For the text-containing cell, return its midpoint in (x, y) coordinate format. 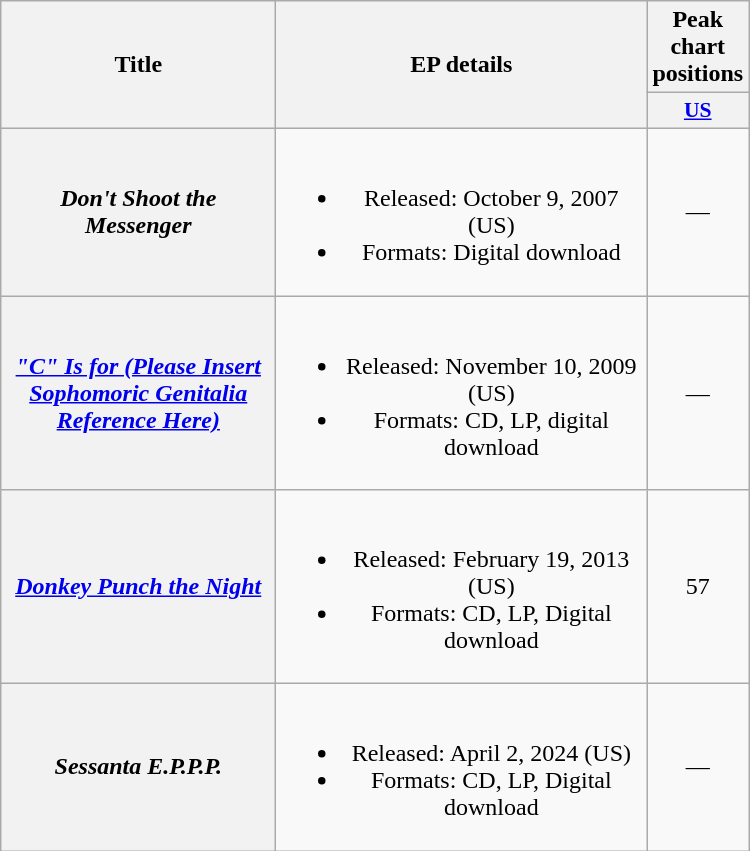
Released: October 9, 2007 (US)Formats: Digital download (462, 212)
Released: February 19, 2013 (US)Formats: CD, LP, Digital download (462, 587)
Title (138, 65)
US (698, 111)
"C" Is for (Please Insert Sophomoric Genitalia Reference Here) (138, 393)
Sessanta E.P.P.P. (138, 768)
57 (698, 587)
Peak chart positions (698, 47)
Released: November 10, 2009 (US)Formats: CD, LP, digital download (462, 393)
Released: April 2, 2024 (US)Formats: CD, LP, Digital download (462, 768)
Don't Shoot the Messenger (138, 212)
EP details (462, 65)
Donkey Punch the Night (138, 587)
